Identify which cell holds the provided text, then report its [X, Y] central coordinate. 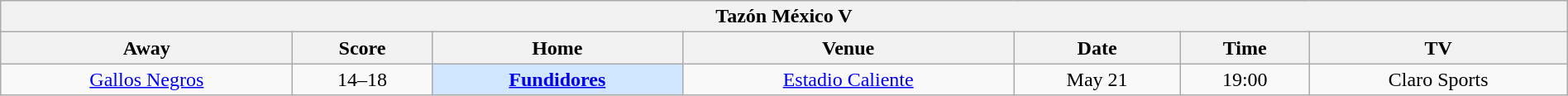
TV [1438, 48]
Score [362, 48]
Gallos Negros [147, 79]
May 21 [1097, 79]
Time [1245, 48]
14–18 [362, 79]
Claro Sports [1438, 79]
Tazón México V [784, 17]
Venue [848, 48]
Estadio Caliente [848, 79]
Date [1097, 48]
Away [147, 48]
Fundidores [557, 79]
19:00 [1245, 79]
Home [557, 48]
